Identify which cell holds the provided text, then report its [X, Y] central coordinate. 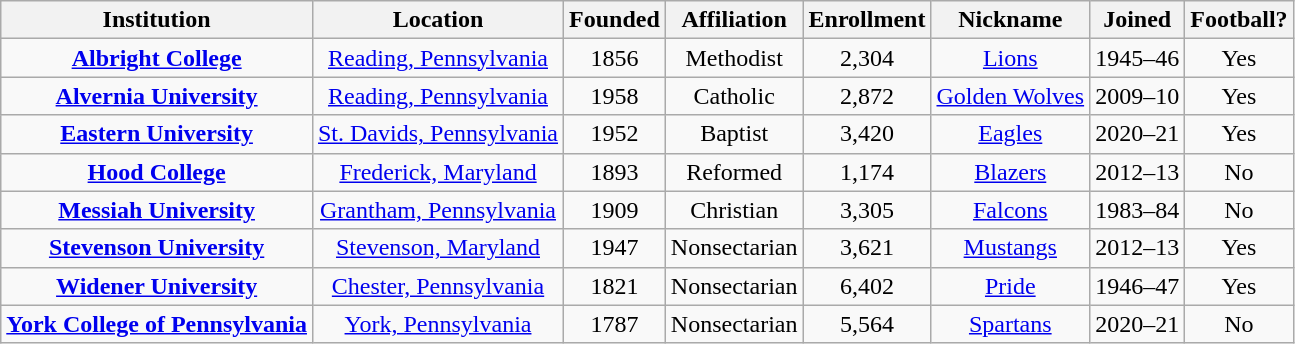
1952 [615, 134]
1945–46 [1138, 58]
Baptist [734, 134]
Stevenson, Maryland [438, 248]
Football? [1239, 20]
6,402 [867, 286]
Falcons [1010, 210]
1909 [615, 210]
3,621 [867, 248]
Mustangs [1010, 248]
Alvernia University [157, 96]
Founded [615, 20]
York College of Pennsylvania [157, 324]
Grantham, Pennsylvania [438, 210]
Pride [1010, 286]
Messiah University [157, 210]
Nickname [1010, 20]
Reformed [734, 172]
Catholic [734, 96]
3,420 [867, 134]
Chester, Pennsylvania [438, 286]
St. Davids, Pennsylvania [438, 134]
Methodist [734, 58]
Location [438, 20]
Frederick, Maryland [438, 172]
Lions [1010, 58]
Eastern University [157, 134]
1787 [615, 324]
1958 [615, 96]
Spartans [1010, 324]
1856 [615, 58]
York, Pennsylvania [438, 324]
1983–84 [1138, 210]
1946–47 [1138, 286]
1947 [615, 248]
Affiliation [734, 20]
1,174 [867, 172]
Widener University [157, 286]
Institution [157, 20]
2,872 [867, 96]
Christian [734, 210]
Albright College [157, 58]
Eagles [1010, 134]
Blazers [1010, 172]
Joined [1138, 20]
2009–10 [1138, 96]
Hood College [157, 172]
1893 [615, 172]
3,305 [867, 210]
1821 [615, 286]
5,564 [867, 324]
Golden Wolves [1010, 96]
Enrollment [867, 20]
Stevenson University [157, 248]
2,304 [867, 58]
